Find where the given text appears and provide that cell's center as (X, Y) coordinate. 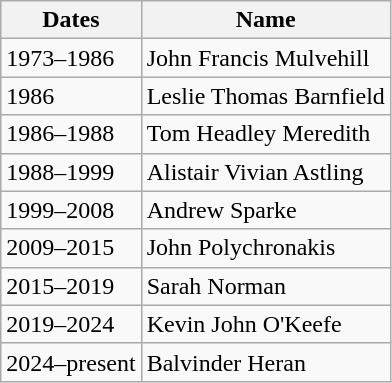
1986 (71, 96)
1973–1986 (71, 58)
Alistair Vivian Astling (266, 172)
John Francis Mulvehill (266, 58)
2019–2024 (71, 324)
Leslie Thomas Barnfield (266, 96)
Kevin John O'Keefe (266, 324)
Name (266, 20)
Andrew Sparke (266, 210)
2024–present (71, 362)
Dates (71, 20)
John Polychronakis (266, 248)
Tom Headley Meredith (266, 134)
2009–2015 (71, 248)
1988–1999 (71, 172)
1999–2008 (71, 210)
2015–2019 (71, 286)
Sarah Norman (266, 286)
Balvinder Heran (266, 362)
1986–1988 (71, 134)
